From the cell containing the given text, extract its center point as [X, Y] coordinate. 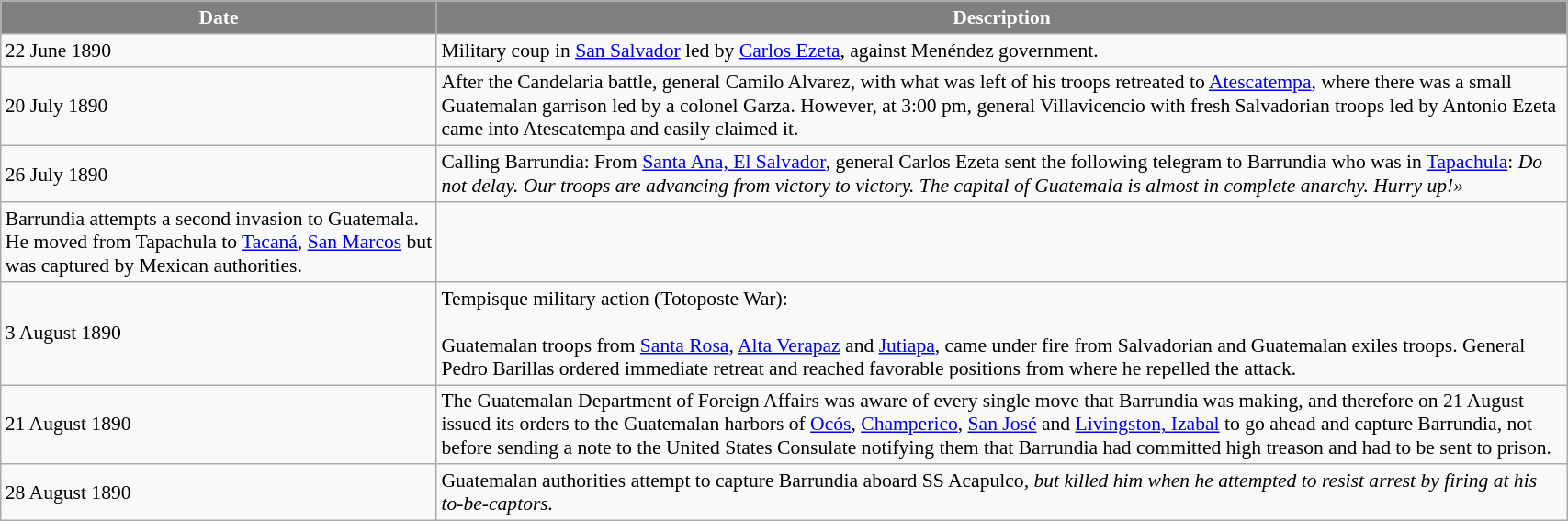
28 August 1890 [219, 493]
21 August 1890 [219, 425]
22 June 1890 [219, 51]
26 July 1890 [219, 175]
Barrundia attempts a second invasion to Guatemala. He moved from Tapachula to Tacaná, San Marcos but was captured by Mexican authorities. [219, 243]
20 July 1890 [219, 107]
Date [219, 17]
Description [1001, 17]
Military coup in San Salvador led by Carlos Ezeta, against Menéndez government. [1001, 51]
3 August 1890 [219, 334]
